Determine the (x, y) coordinate at the center of the cell enclosing the given text.  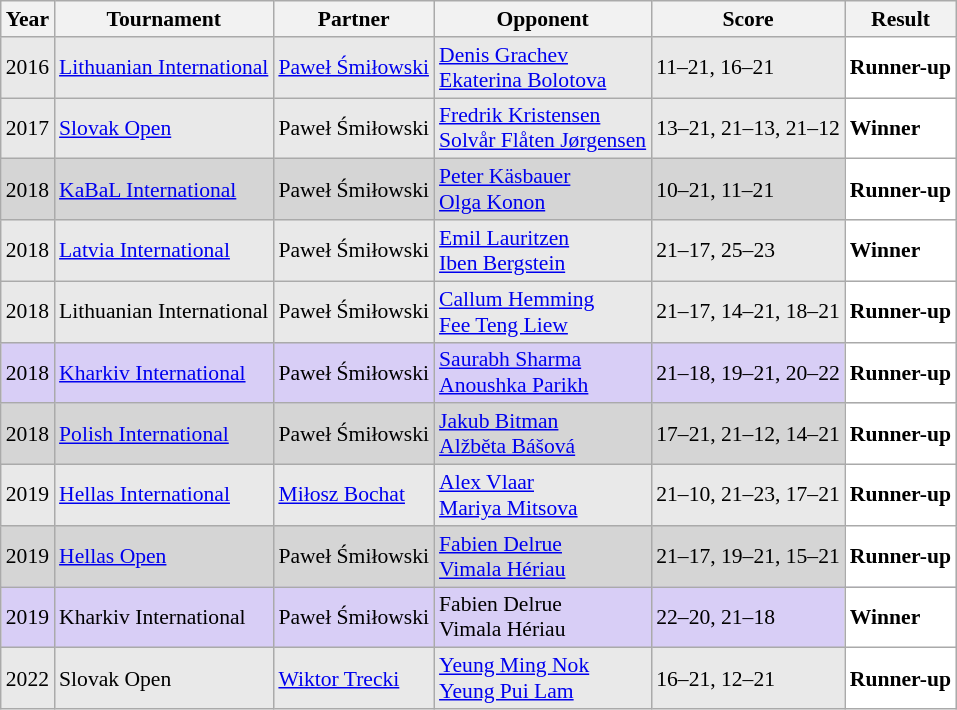
17–21, 21–12, 14–21 (748, 434)
Denis Grachev Ekaterina Bolotova (542, 68)
Hellas International (164, 496)
21–10, 21–23, 17–21 (748, 496)
Partner (354, 19)
Tournament (164, 19)
16–21, 12–21 (748, 678)
21–17, 14–21, 18–21 (748, 312)
11–21, 16–21 (748, 68)
Result (900, 19)
22–20, 21–18 (748, 618)
21–18, 19–21, 20–22 (748, 372)
Wiktor Trecki (354, 678)
Opponent (542, 19)
Emil Lauritzen Iben Bergstein (542, 250)
2017 (28, 128)
Saurabh Sharma Anoushka Parikh (542, 372)
Peter Käsbauer Olga Konon (542, 190)
Yeung Ming Nok Yeung Pui Lam (542, 678)
Latvia International (164, 250)
21–17, 19–21, 15–21 (748, 556)
Score (748, 19)
13–21, 21–13, 21–12 (748, 128)
Year (28, 19)
KaBaL International (164, 190)
Jakub Bitman Alžběta Bášová (542, 434)
Alex Vlaar Mariya Mitsova (542, 496)
21–17, 25–23 (748, 250)
Callum Hemming Fee Teng Liew (542, 312)
2022 (28, 678)
2016 (28, 68)
10–21, 11–21 (748, 190)
Hellas Open (164, 556)
Polish International (164, 434)
Miłosz Bochat (354, 496)
Fredrik Kristensen Solvår Flåten Jørgensen (542, 128)
